Search for the cell housing the specified text and yield its [x, y] center coordinate. 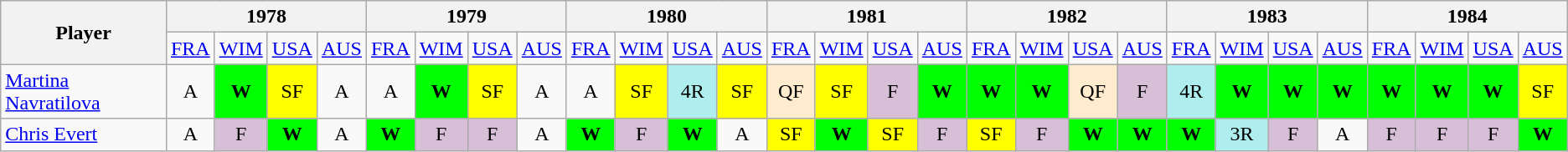
1983 [1266, 17]
Chris Evert [84, 134]
Player [84, 33]
1984 [1467, 17]
3R [1241, 134]
1979 [466, 17]
1982 [1067, 17]
Martina Navratilova [84, 92]
1981 [866, 17]
1978 [266, 17]
1980 [667, 17]
